Return the [X, Y] coordinate for the center point of the cell that contains the specified text.  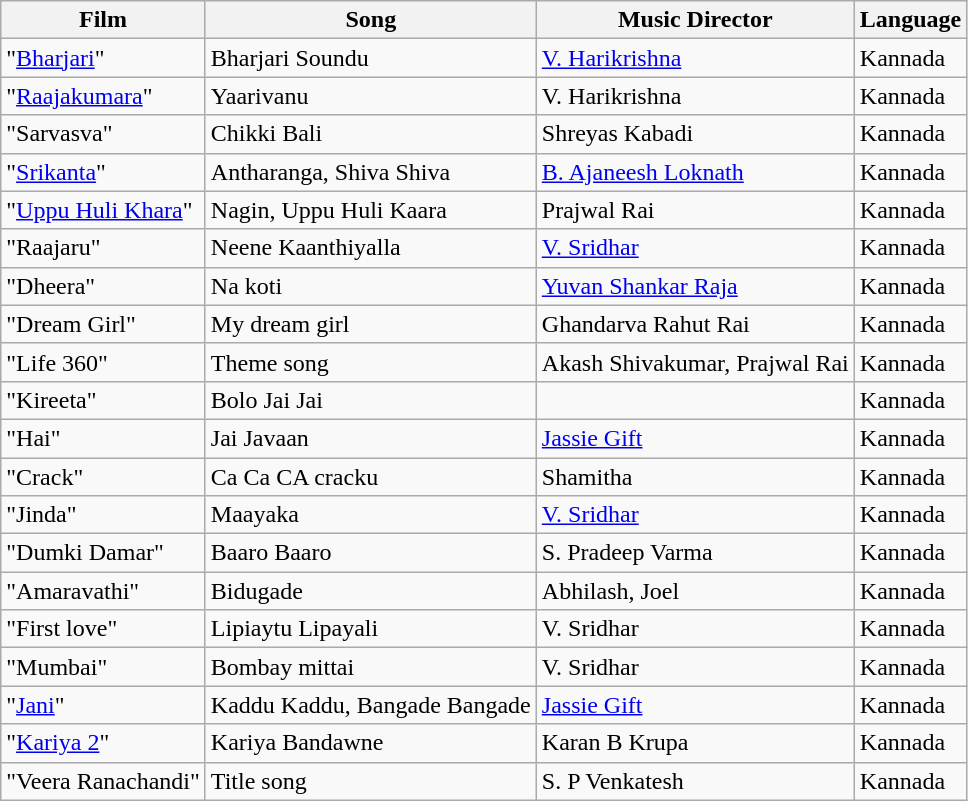
S. Pradeep Varma [695, 553]
"Bharjari" [104, 58]
"Dheera" [104, 286]
"Amaravathi" [104, 591]
Lipiaytu Lipayali [370, 629]
Theme song [370, 362]
"Sarvasva" [104, 134]
B. Ajaneesh Loknath [695, 172]
Prajwal Rai [695, 210]
Yuvan Shankar Raja [695, 286]
"Raajakumara" [104, 96]
"Crack" [104, 477]
"Srikanta" [104, 172]
Bharjari Soundu [370, 58]
"Uppu Huli Khara" [104, 210]
My dream girl [370, 324]
Bolo Jai Jai [370, 400]
Yaarivanu [370, 96]
Film [104, 20]
Shreyas Kabadi [695, 134]
"Hai" [104, 438]
Karan B Krupa [695, 743]
Bombay mittai [370, 667]
Kariya Bandawne [370, 743]
Kaddu Kaddu, Bangade Bangade [370, 705]
Jai Javaan [370, 438]
"Kireeta" [104, 400]
"Life 360" [104, 362]
Shamitha [695, 477]
Music Director [695, 20]
Ca Ca CA cracku [370, 477]
Akash Shivakumar, Prajwal Rai [695, 362]
Na koti [370, 286]
"Mumbai" [104, 667]
"Veera Ranachandi" [104, 781]
S. P Venkatesh [695, 781]
"Dumki Damar" [104, 553]
Baaro Baaro [370, 553]
Nagin, Uppu Huli Kaara [370, 210]
"Jinda" [104, 515]
Bidugade [370, 591]
"Raajaru" [104, 248]
Title song [370, 781]
"Dream Girl" [104, 324]
Maayaka [370, 515]
Chikki Bali [370, 134]
"Kariya 2" [104, 743]
Abhilash, Joel [695, 591]
"Jani" [104, 705]
"First love" [104, 629]
Language [910, 20]
Neene Kaanthiyalla [370, 248]
Ghandarva Rahut Rai [695, 324]
Song [370, 20]
Antharanga, Shiva Shiva [370, 172]
